Find where the given text appears and provide that cell's center as [X, Y] coordinate. 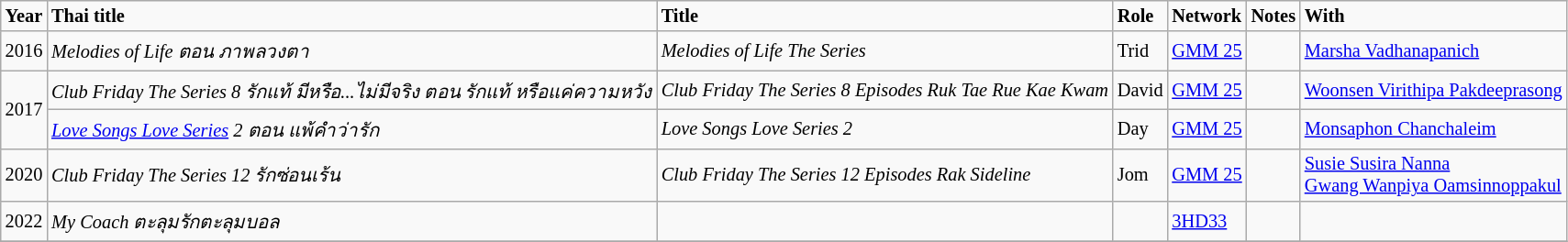
Love Songs Love Series 2 ตอน แพ้คำว่ารัก [352, 128]
Day [1140, 128]
Notes [1273, 16]
Marsha Vadhanapanich [1433, 51]
Melodies of Life ตอน ภาพลวงตา [352, 51]
Monsaphon Chanchaleim [1433, 128]
2017 [24, 110]
Club Friday The Series 8 รักแท้ มีหรือ...ไม่มีจริง ตอน รักแท้ หรือแค่ความหวัง [352, 90]
Title [884, 16]
2016 [24, 51]
Love Songs Love Series 2 [884, 128]
Role [1140, 16]
Club Friday The Series 12 รักซ่อนเร้น [352, 175]
My Coach ตะลุมรักตะลุมบอล [352, 222]
Woonsen Virithipa Pakdeeprasong [1433, 90]
Club Friday The Series 8 Episodes Ruk Tae Rue Kae Kwam [884, 90]
2022 [24, 222]
Susie Susira Nanna Gwang Wanpiya Oamsinnoppakul [1433, 175]
Network [1207, 16]
With [1433, 16]
Trid [1140, 51]
3HD33 [1207, 222]
Jom [1140, 175]
Club Friday The Series 12 Episodes Rak Sideline [884, 175]
Melodies of Life The Series [884, 51]
David [1140, 90]
2020 [24, 175]
Year [24, 16]
Thai title [352, 16]
